Output the [x, y] coordinate of the center of the cell containing the given text.  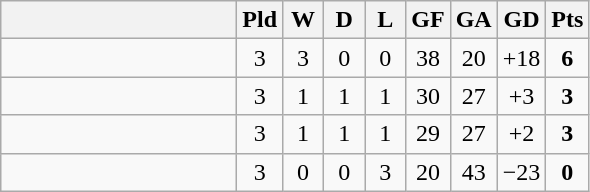
43 [474, 172]
GD [522, 20]
GA [474, 20]
Pts [568, 20]
30 [428, 96]
38 [428, 58]
−23 [522, 172]
GF [428, 20]
+3 [522, 96]
29 [428, 134]
W [304, 20]
+2 [522, 134]
Pld [260, 20]
L [386, 20]
6 [568, 58]
+18 [522, 58]
D [344, 20]
